Search for the cell housing the specified text and yield its (x, y) center coordinate. 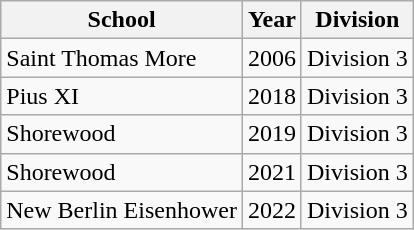
2006 (272, 58)
2022 (272, 210)
New Berlin Eisenhower (122, 210)
2021 (272, 172)
Saint Thomas More (122, 58)
2019 (272, 134)
2018 (272, 96)
School (122, 20)
Year (272, 20)
Pius XI (122, 96)
Division (357, 20)
